Identify which cell holds the provided text, then report its (X, Y) central coordinate. 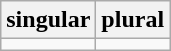
plural (133, 20)
singular (48, 20)
